Find where the given text appears and provide that cell's center as (X, Y) coordinate. 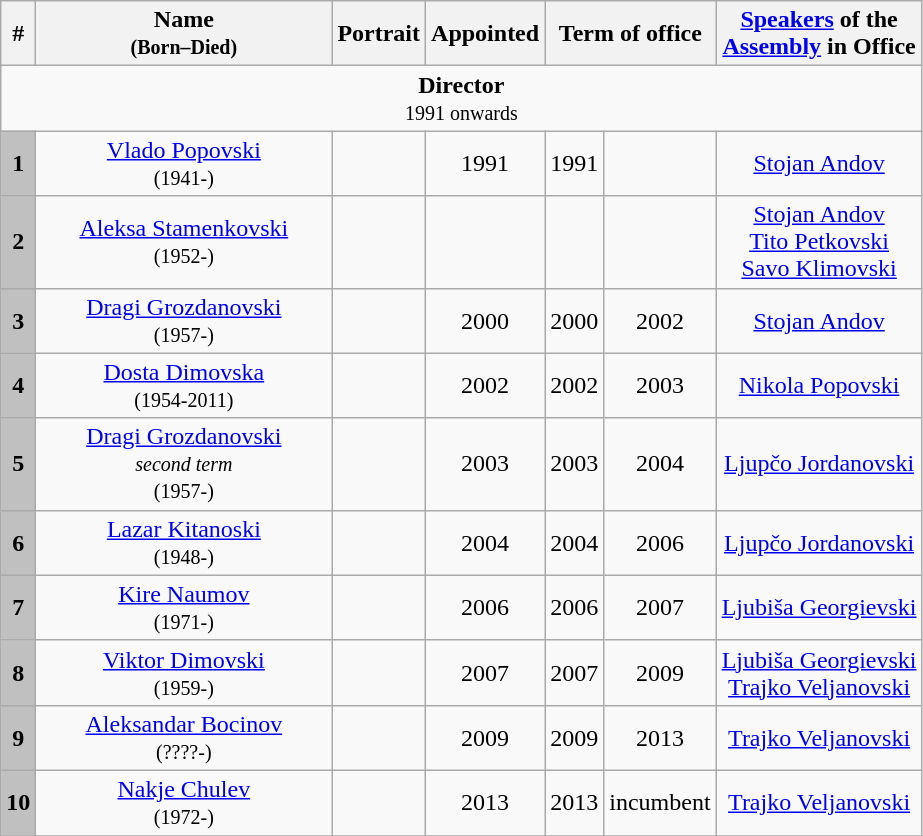
Dragi Grozdanovski second term (1957-) (184, 464)
Portrait (379, 34)
Nikola Popovski (819, 386)
Aleksa Stamenkovski (1952-) (184, 242)
Nakje Chulev (1972-) (184, 802)
10 (18, 802)
Director1991 onwards (462, 98)
9 (18, 738)
4 (18, 386)
Aleksandar Bocinov (????-) (184, 738)
Lazar Kitanoski (1948-) (184, 542)
Appointed (486, 34)
Term of office (630, 34)
8 (18, 672)
Vlado Popovski (1941-) (184, 164)
5 (18, 464)
Kire Naumov (1971-) (184, 608)
2 (18, 242)
Name(Born–Died) (184, 34)
3 (18, 320)
1 (18, 164)
Viktor Dimovski (1959-) (184, 672)
incumbent (660, 802)
Stojan Andov Tito Petkovski Savo Klimovski (819, 242)
7 (18, 608)
Dragi Grozdanovski(1957-) (184, 320)
# (18, 34)
6 (18, 542)
Dosta Dimovska (1954-2011) (184, 386)
Ljubiša Georgievski (819, 608)
Speakers of the Assembly in Office (819, 34)
Ljubiša Georgievski Trajko Veljanovski (819, 672)
